Search for the cell housing the specified text and yield its (X, Y) center coordinate. 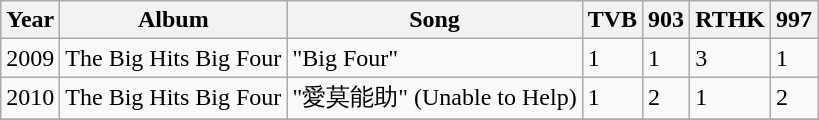
RTHK (730, 20)
2009 (30, 58)
Album (174, 20)
TVB (612, 20)
997 (794, 20)
903 (666, 20)
Year (30, 20)
"愛莫能助" (Unable to Help) (434, 98)
Song (434, 20)
"Big Four" (434, 58)
2010 (30, 98)
3 (730, 58)
